Determine the (X, Y) coordinate at the center of the cell enclosing the given text.  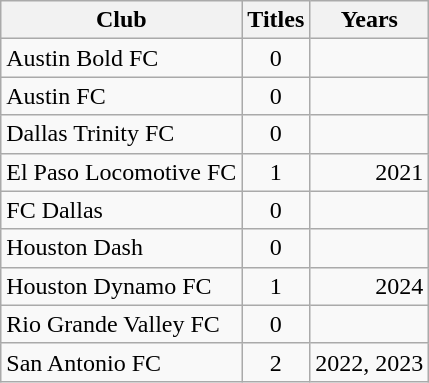
Rio Grande Valley FC (122, 324)
2022, 2023 (370, 362)
Houston Dash (122, 248)
San Antonio FC (122, 362)
El Paso Locomotive FC (122, 172)
Titles (276, 20)
2 (276, 362)
2024 (370, 286)
Dallas Trinity FC (122, 134)
FC Dallas (122, 210)
Years (370, 20)
Houston Dynamo FC (122, 286)
Club (122, 20)
2021 (370, 172)
Austin Bold FC (122, 58)
Austin FC (122, 96)
